Return the (x, y) coordinate for the center point of the cell that contains the specified text.  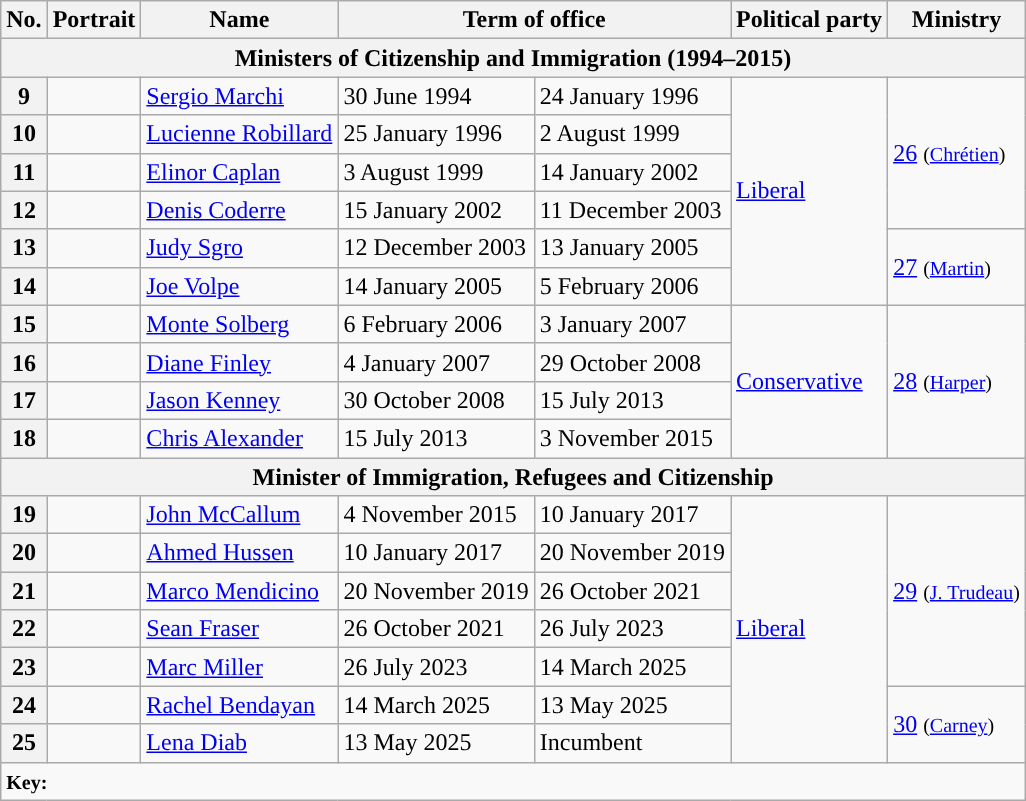
Jason Kenney (240, 400)
Monte Solberg (240, 324)
Ahmed Hussen (240, 553)
13 (24, 248)
Marc Miller (240, 667)
Diane Finley (240, 362)
15 (24, 324)
12 (24, 210)
30 June 1994 (436, 96)
Key: (514, 781)
Name (240, 20)
Minister of Immigration, Refugees and Citizenship (514, 477)
25 (24, 743)
3 January 2007 (632, 324)
6 February 2006 (436, 324)
Ministry (957, 20)
Incumbent (632, 743)
19 (24, 515)
Rachel Bendayan (240, 705)
18 (24, 438)
23 (24, 667)
11 (24, 172)
24 (24, 705)
22 (24, 629)
Sean Fraser (240, 629)
13 January 2005 (632, 248)
15 January 2002 (436, 210)
25 January 1996 (436, 134)
No. (24, 20)
29 October 2008 (632, 362)
Sergio Marchi (240, 96)
21 (24, 591)
Elinor Caplan (240, 172)
14 January 2002 (632, 172)
Ministers of Citizenship and Immigration (1994–2015) (514, 58)
Political party (810, 20)
Judy Sgro (240, 248)
20 (24, 553)
Chris Alexander (240, 438)
Conservative (810, 381)
30 October 2008 (436, 400)
Lena Diab (240, 743)
5 February 2006 (632, 286)
Lucienne Robillard (240, 134)
John McCallum (240, 515)
Joe Volpe (240, 286)
12 December 2003 (436, 248)
Portrait (94, 20)
Term of office (534, 20)
4 January 2007 (436, 362)
30 (Carney) (957, 724)
11 December 2003 (632, 210)
14 January 2005 (436, 286)
14 (24, 286)
3 August 1999 (436, 172)
16 (24, 362)
28 (Harper) (957, 381)
24 January 1996 (632, 96)
2 August 1999 (632, 134)
26 (Chrétien) (957, 153)
29 (J. Trudeau) (957, 591)
27 (Martin) (957, 267)
10 (24, 134)
3 November 2015 (632, 438)
Marco Mendicino (240, 591)
9 (24, 96)
17 (24, 400)
Denis Coderre (240, 210)
4 November 2015 (436, 515)
